Return [X, Y] of the center of cell containing provided text 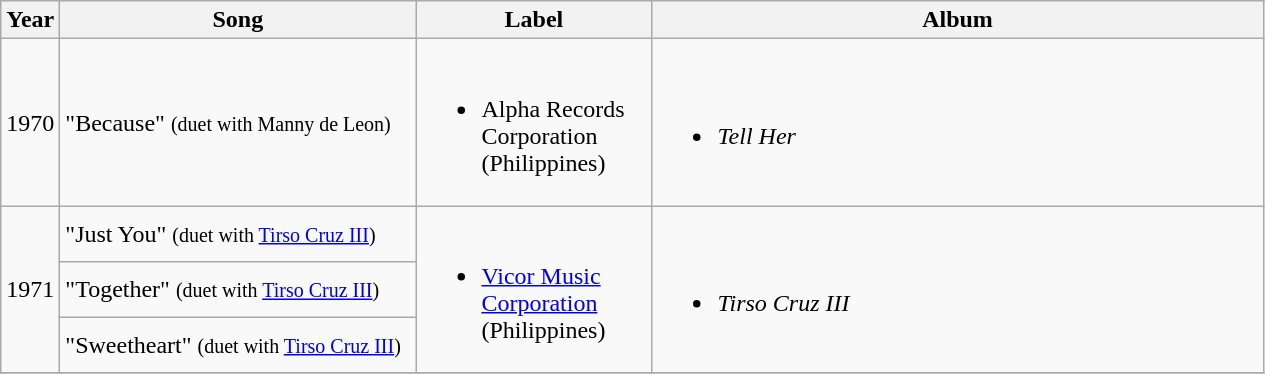
Year [30, 20]
"Because" (duet with Manny de Leon) [238, 122]
Album [958, 20]
Vicor Music Corporation (Philippines) [534, 290]
Tirso Cruz III [958, 290]
"Sweetheart" (duet with Tirso Cruz III) [238, 345]
1970 [30, 122]
Label [534, 20]
Song [238, 20]
"Just You" (duet with Tirso Cruz III) [238, 234]
1971 [30, 290]
Tell Her [958, 122]
Alpha Records Corporation (Philippines) [534, 122]
"Together" (duet with Tirso Cruz III) [238, 290]
